Search for the cell housing the specified text and yield its [x, y] center coordinate. 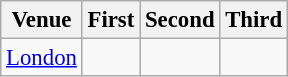
Second [180, 20]
London [42, 58]
Venue [42, 20]
Third [254, 20]
First [110, 20]
